Extract the [X, Y] coordinate from the center of the cell holding the provided text.  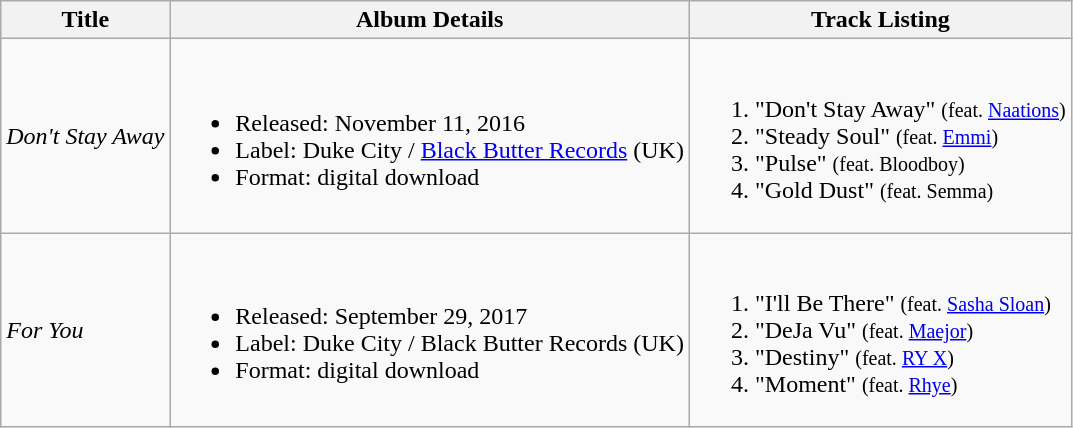
"Don't Stay Away" (feat. Naations)"Steady Soul" (feat. Emmi)"Pulse" (feat. Bloodboy)"Gold Dust" (feat. Semma) [880, 136]
Released: September 29, 2017Label: Duke City / Black Butter Records (UK)Format: digital download [430, 330]
"I'll Be There" (feat. Sasha Sloan)"DeJa Vu" (feat. Maejor)"Destiny" (feat. RY X)"Moment" (feat. Rhye) [880, 330]
For You [86, 330]
Album Details [430, 20]
Title [86, 20]
Released: November 11, 2016Label: Duke City / Black Butter Records (UK)Format: digital download [430, 136]
Don't Stay Away [86, 136]
Track Listing [880, 20]
